Determine the (X, Y) coordinate at the center of the cell enclosing the given text.  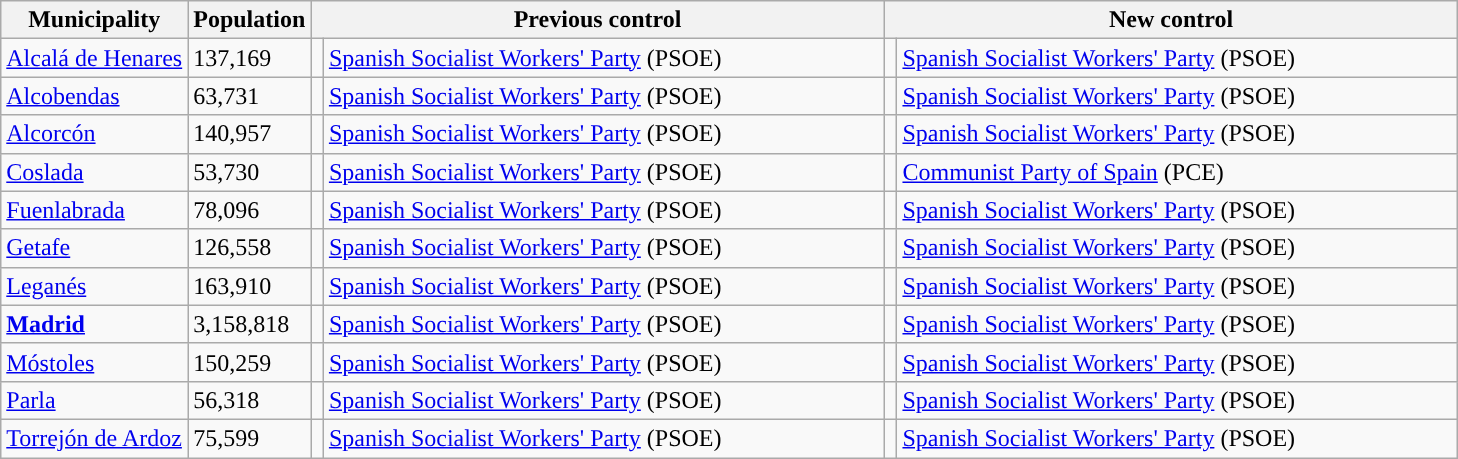
Communist Party of Spain (PCE) (1178, 172)
3,158,818 (250, 324)
Municipality (94, 20)
Previous control (598, 20)
Alcobendas (94, 96)
Fuenlabrada (94, 210)
Coslada (94, 172)
Leganés (94, 286)
New control (1171, 20)
Parla (94, 400)
63,731 (250, 96)
53,730 (250, 172)
Móstoles (94, 362)
150,259 (250, 362)
163,910 (250, 286)
140,957 (250, 134)
Population (250, 20)
56,318 (250, 400)
78,096 (250, 210)
Alcorcón (94, 134)
Madrid (94, 324)
75,599 (250, 438)
137,169 (250, 58)
Alcalá de Henares (94, 58)
Torrejón de Ardoz (94, 438)
Getafe (94, 248)
126,558 (250, 248)
